For the text-containing cell, return its midpoint in [X, Y] coordinate format. 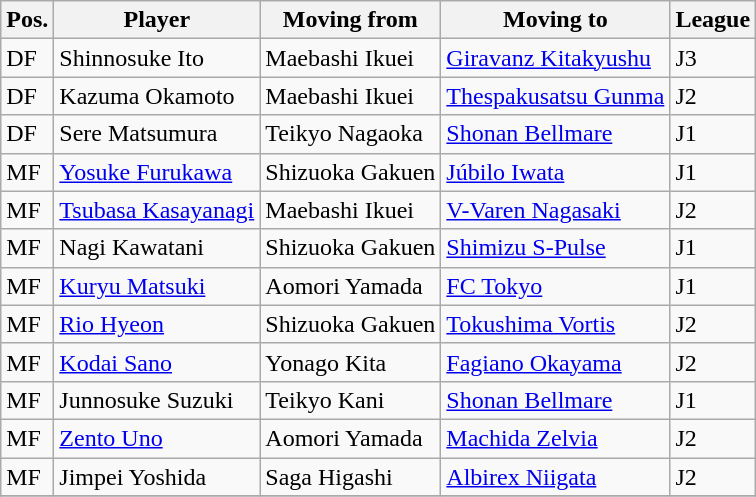
Rio Hyeon [157, 324]
League [713, 20]
Moving from [350, 20]
Fagiano Okayama [556, 362]
FC Tokyo [556, 286]
Teikyo Kani [350, 400]
Kodai Sano [157, 362]
Nagi Kawatani [157, 248]
Thespakusatsu Gunma [556, 96]
Pos. [28, 20]
Jimpei Yoshida [157, 477]
Tsubasa Kasayanagi [157, 210]
Moving to [556, 20]
Júbilo Iwata [556, 172]
Machida Zelvia [556, 438]
Shimizu S-Pulse [556, 248]
Sere Matsumura [157, 134]
Albirex Niigata [556, 477]
Shinnosuke Ito [157, 58]
Junnosuke Suzuki [157, 400]
Giravanz Kitakyushu [556, 58]
Tokushima Vortis [556, 324]
Yonago Kita [350, 362]
Teikyo Nagaoka [350, 134]
Kuryu Matsuki [157, 286]
J3 [713, 58]
Zento Uno [157, 438]
Player [157, 20]
Kazuma Okamoto [157, 96]
Saga Higashi [350, 477]
V-Varen Nagasaki [556, 210]
Yosuke Furukawa [157, 172]
